For the text-containing cell, return its midpoint in (X, Y) coordinate format. 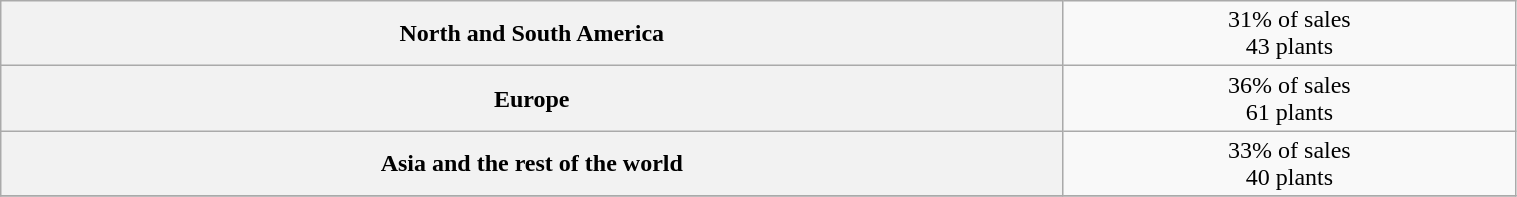
North and South America (532, 34)
Europe (532, 98)
31% of sales 43 plants (1290, 34)
Asia and the rest of the world (532, 164)
33% of sales 40 plants (1290, 164)
36% of sales 61 plants (1290, 98)
